Determine the (X, Y) coordinate at the center of the cell enclosing the given text.  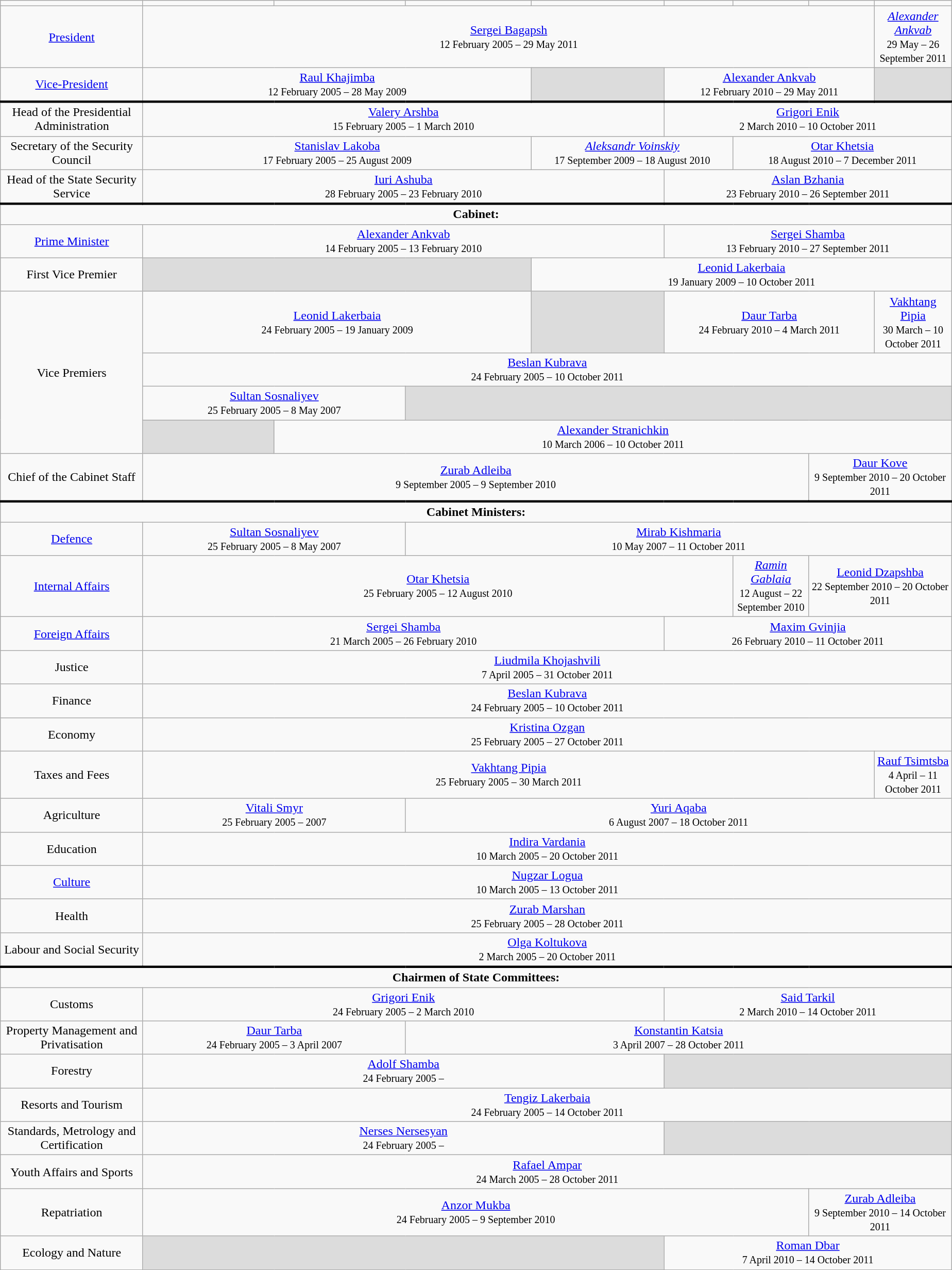
Labour and Social Security (72, 949)
Otar Khetsia18 August 2010 – 7 December 2011 (842, 153)
Grigori Enik24 February 2005 – 2 March 2010 (403, 1004)
Sergei Shamba13 February 2010 – 27 September 2011 (808, 241)
Said Tarkil2 March 2010 – 14 October 2011 (808, 1004)
Vice Premiers (72, 372)
Head of the Presidential Administration (72, 119)
Education (72, 848)
Alexander Ankvab14 February 2005 – 13 February 2010 (403, 241)
Alexander Ankvab29 May – 26 September 2011 (913, 37)
Vakhtang Pipia25 February 2005 – 30 March 2011 (508, 775)
Daur Tarba24 February 2005 – 3 April 2007 (274, 1038)
Olga Koltukova2 March 2005 – 20 October 2011 (547, 949)
Alexander Stranichkin10 March 2006 – 10 October 2011 (613, 436)
Raul Khajimba12 February 2005 – 28 May 2009 (337, 85)
Sergei Shamba21 March 2005 – 26 February 2010 (403, 634)
Leonid Dzapshba22 September 2010 – 20 October 2011 (880, 587)
Resorts and Tourism (72, 1105)
Property Management and Privatisation (72, 1038)
Daur Kove9 September 2010 – 20 October 2011 (880, 478)
Vice-President (72, 85)
Chief of the Cabinet Staff (72, 478)
Prime Minister (72, 241)
Iuri Ashuba28 February 2005 – 23 February 2010 (403, 187)
Cabinet Ministers: (476, 512)
Ramin Gablaia12 August – 22 September 2010 (771, 587)
Valery Arshba15 February 2005 – 1 March 2010 (403, 119)
Kristina Ozgan25 February 2005 – 27 October 2011 (547, 734)
Vitali Smyr25 February 2005 – 2007 (274, 815)
Internal Affairs (72, 587)
Defence (72, 539)
Chairmen of State Committees: (476, 977)
First Vice Premier (72, 274)
Economy (72, 734)
Customs (72, 1004)
Zurab Marshan25 February 2005 – 28 October 2011 (547, 915)
Grigori Enik2 March 2010 – 10 October 2011 (808, 119)
Konstantin Katsia3 April 2007 – 28 October 2011 (678, 1038)
Nugzar Logua10 March 2005 – 13 October 2011 (547, 882)
Otar Khetsia25 February 2005 – 12 August 2010 (438, 587)
Alexander Ankvab12 February 2010 – 29 May 2011 (770, 85)
Zurab Adleiba9 September 2010 – 14 October 2011 (880, 1212)
Cabinet: (476, 214)
Leonid Lakerbaia19 January 2009 – 10 October 2011 (742, 274)
Health (72, 915)
Forestry (72, 1071)
Rafael Ampar24 March 2005 – 28 October 2011 (547, 1172)
Mirab Kishmaria10 May 2007 – 11 October 2011 (678, 539)
Nerses Nersesyan24 February 2005 – (403, 1138)
Finance (72, 701)
Agriculture (72, 815)
Stanislav Lakoba17 February 2005 – 25 August 2009 (337, 153)
Culture (72, 882)
Adolf Shamba24 February 2005 – (403, 1071)
Aleksandr Voinskiy17 September 2009 – 18 August 2010 (633, 153)
President (72, 37)
Sergei Bagapsh12 February 2005 – 29 May 2011 (508, 37)
Anzor Mukba24 February 2005 – 9 September 2010 (475, 1212)
Zurab Adleiba9 September 2005 – 9 September 2010 (475, 478)
Indira Vardania10 March 2005 – 20 October 2011 (547, 848)
Standards, Metrology and Certification (72, 1138)
Maxim Gvinjia26 February 2010 – 11 October 2011 (808, 634)
Repatriation (72, 1212)
Foreign Affairs (72, 634)
Head of the State Security Service (72, 187)
Secretary of the Security Council (72, 153)
Youth Affairs and Sports (72, 1172)
Tengiz Lakerbaia24 February 2005 – 14 October 2011 (547, 1105)
Liudmila Khojashvili7 April 2005 – 31 October 2011 (547, 667)
Yuri Aqaba6 August 2007 – 18 October 2011 (678, 815)
Rauf Tsimtsba4 April – 11 October 2011 (913, 775)
Justice (72, 667)
Leonid Lakerbaia24 February 2005 – 19 January 2009 (337, 322)
Vakhtang Pipia30 March – 10 October 2011 (913, 322)
Taxes and Fees (72, 775)
Roman Dbar7 April 2010 – 14 October 2011 (808, 1252)
Daur Tarba24 February 2010 – 4 March 2011 (770, 322)
Aslan Bzhania23 February 2010 – 26 September 2011 (808, 187)
Ecology and Nature (72, 1252)
